Return the (X, Y) coordinate for the center point of the cell that contains the specified text.  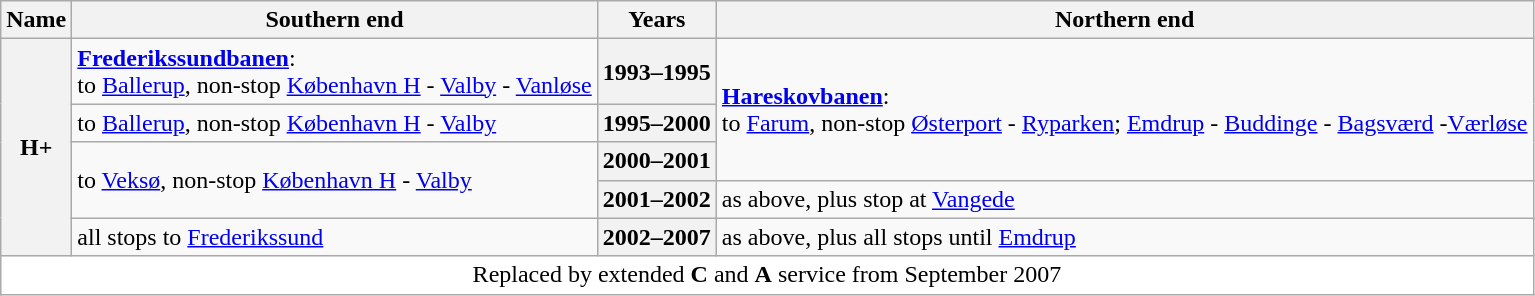
Years (656, 20)
H+ (36, 148)
Name (36, 20)
1993–1995 (656, 72)
Southern end (334, 20)
Frederikssundbanen: to Ballerup, non-stop København H - Valby - Vanløse (334, 72)
2000–2001 (656, 161)
1995–2000 (656, 123)
2001–2002 (656, 199)
Hareskovbanen: to Farum, non-stop Østerport - Ryparken; Emdrup - Buddinge - Bagsværd -Værløse (1124, 110)
to Ballerup, non-stop København H - Valby (334, 123)
2002–2007 (656, 237)
to Veksø, non-stop København H - Valby (334, 180)
as above, plus stop at Vangede (1124, 199)
Northern end (1124, 20)
Replaced by extended C and A service from September 2007 (767, 275)
all stops to Frederikssund (334, 237)
as above, plus all stops until Emdrup (1124, 237)
